Extract the (x, y) coordinate from the center of the cell holding the provided text.  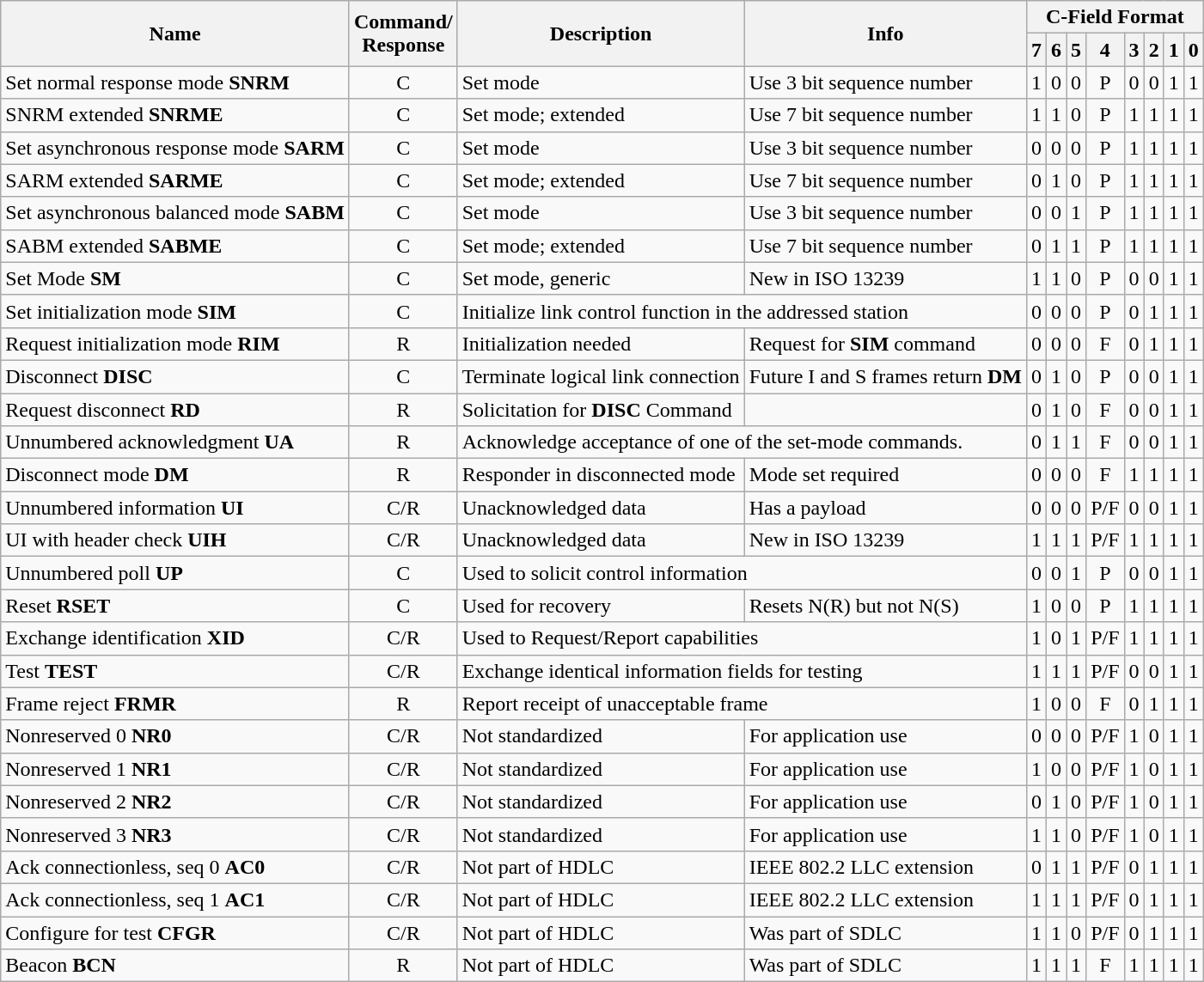
Used to Request/Report capabilities (742, 638)
2 (1153, 50)
Beacon BCN (175, 966)
Nonreserved 1 NR1 (175, 769)
UI with header check UIH (175, 540)
Used to solicit control information (742, 573)
6 (1055, 50)
Has a payload (885, 508)
Set mode, generic (601, 278)
Disconnect mode DM (175, 475)
Ack connectionless, seq 1 AC1 (175, 900)
Set Mode SM (175, 278)
Responder in disconnected mode (601, 475)
C-Field Format (1115, 17)
Request for SIM command (885, 344)
Acknowledge acceptance of one of the set-mode commands. (742, 442)
Used for recovery (601, 606)
Description (601, 34)
Name (175, 34)
Nonreserved 2 NR2 (175, 802)
SARM extended SARME (175, 180)
Initialize link control function in the addressed station (742, 311)
Nonreserved 0 NR0 (175, 736)
Info (885, 34)
3 (1134, 50)
Set asynchronous balanced mode SABM (175, 213)
Set asynchronous response mode SARM (175, 148)
Request initialization mode RIM (175, 344)
Solicitation for DISC Command (601, 410)
Disconnect DISC (175, 376)
Resets N(R) but not N(S) (885, 606)
SNRM extended SNRME (175, 115)
Set normal response mode SNRM (175, 82)
5 (1076, 50)
Nonreserved 3 NR3 (175, 834)
Reset RSET (175, 606)
Set initialization mode SIM (175, 311)
Ack connectionless, seq 0 AC0 (175, 867)
Exchange identical information fields for testing (742, 671)
Initialization needed (601, 344)
Frame reject FRMR (175, 704)
Report receipt of unacceptable frame (742, 704)
Terminate logical link connection (601, 376)
7 (1036, 50)
Mode set required (885, 475)
SABM extended SABME (175, 246)
Test TEST (175, 671)
Command/Response (403, 34)
Request disconnect RD (175, 410)
Future I and S frames return DM (885, 376)
Unnumbered information UI (175, 508)
Configure for test CFGR (175, 932)
Exchange identification XID (175, 638)
Unnumbered acknowledgment UA (175, 442)
Unnumbered poll UP (175, 573)
4 (1105, 50)
